Find where the given text appears and provide that cell's center as (X, Y) coordinate. 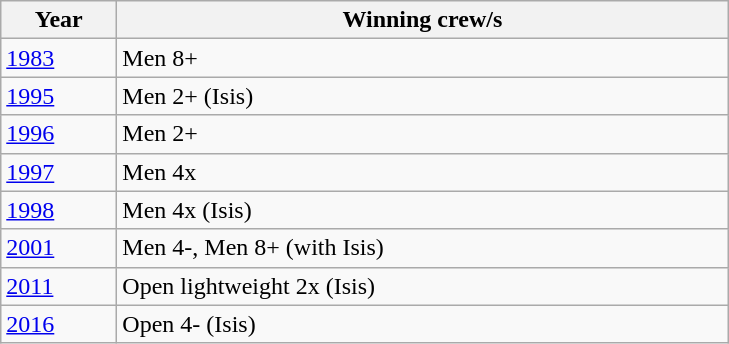
Men 4-, Men 8+ (with Isis) (422, 248)
1983 (59, 58)
Open 4- (Isis) (422, 324)
Men 2+ (Isis) (422, 96)
1996 (59, 134)
Year (59, 20)
Men 2+ (422, 134)
1998 (59, 210)
1997 (59, 172)
1995 (59, 96)
2016 (59, 324)
Men 4x (422, 172)
Men 4x (Isis) (422, 210)
Men 8+ (422, 58)
Winning crew/s (422, 20)
Open lightweight 2x (Isis) (422, 286)
2011 (59, 286)
2001 (59, 248)
